Pinpoint the cell where the given text exists, returning its (x, y) midpoint coordinate. 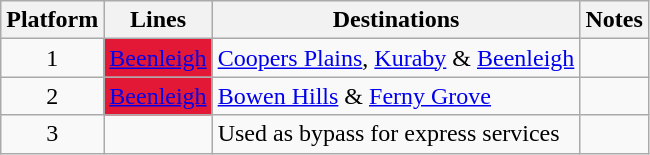
Bowen Hills & Ferny Grove (396, 96)
3 (52, 134)
2 (52, 96)
Platform (52, 20)
Used as bypass for express services (396, 134)
1 (52, 58)
Destinations (396, 20)
Notes (614, 20)
Lines (158, 20)
Coopers Plains, Kuraby & Beenleigh (396, 58)
